Scan for the cell matching the given text and deliver its (X, Y) coordinate at center. 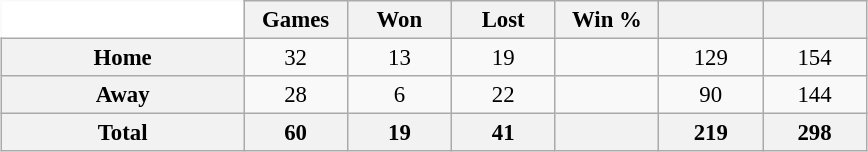
90 (711, 95)
Lost (503, 20)
32 (296, 58)
219 (711, 133)
Total (123, 133)
Away (123, 95)
129 (711, 58)
60 (296, 133)
Games (296, 20)
13 (399, 58)
Win % (607, 20)
298 (815, 133)
22 (503, 95)
6 (399, 95)
154 (815, 58)
Home (123, 58)
28 (296, 95)
144 (815, 95)
Won (399, 20)
41 (503, 133)
